Identify which cell holds the provided text, then report its [X, Y] central coordinate. 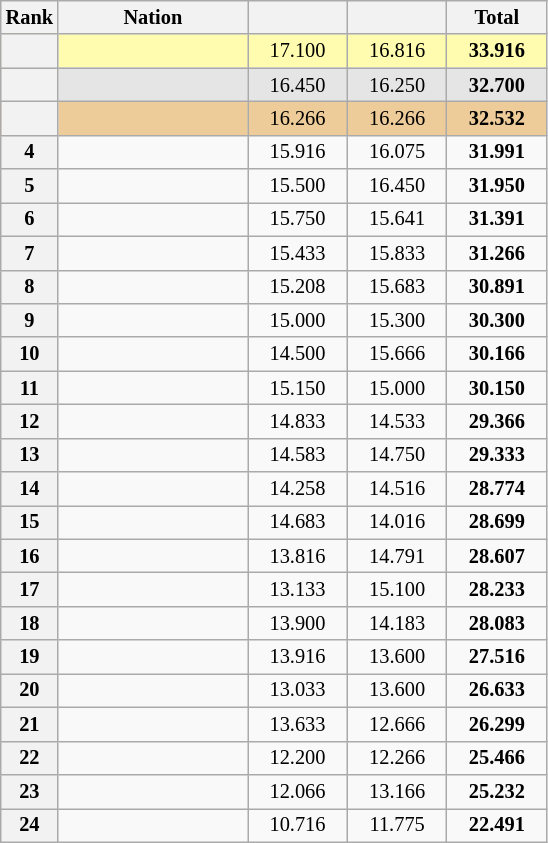
13.166 [397, 791]
11.775 [397, 825]
14.791 [397, 556]
13.033 [298, 690]
13.900 [298, 623]
14.533 [397, 421]
32.532 [497, 118]
5 [30, 186]
15.100 [397, 589]
12.266 [397, 758]
15.641 [397, 219]
28.233 [497, 589]
14.500 [298, 354]
32.700 [497, 85]
30.166 [497, 354]
15.500 [298, 186]
26.633 [497, 690]
30.891 [497, 287]
15.683 [397, 287]
16 [30, 556]
15.833 [397, 253]
17 [30, 589]
11 [30, 388]
14.183 [397, 623]
14.683 [298, 522]
7 [30, 253]
22 [30, 758]
13.916 [298, 657]
13.816 [298, 556]
10.716 [298, 825]
28.699 [497, 522]
8 [30, 287]
25.466 [497, 758]
14.833 [298, 421]
13 [30, 455]
22.491 [497, 825]
15.666 [397, 354]
17.100 [298, 51]
14 [30, 489]
24 [30, 825]
Rank [30, 17]
15.150 [298, 388]
16.075 [397, 152]
15.750 [298, 219]
15 [30, 522]
30.300 [497, 320]
31.266 [497, 253]
21 [30, 724]
26.299 [497, 724]
28.774 [497, 489]
9 [30, 320]
27.516 [497, 657]
12 [30, 421]
4 [30, 152]
14.016 [397, 522]
16.250 [397, 85]
28.607 [497, 556]
13.133 [298, 589]
28.083 [497, 623]
6 [30, 219]
10 [30, 354]
19 [30, 657]
25.232 [497, 791]
15.916 [298, 152]
13.633 [298, 724]
29.366 [497, 421]
15.208 [298, 287]
15.433 [298, 253]
33.916 [497, 51]
23 [30, 791]
31.991 [497, 152]
12.200 [298, 758]
16.816 [397, 51]
15.300 [397, 320]
31.391 [497, 219]
31.950 [497, 186]
14.258 [298, 489]
12.666 [397, 724]
12.066 [298, 791]
14.583 [298, 455]
20 [30, 690]
Nation [153, 17]
Total [497, 17]
30.150 [497, 388]
18 [30, 623]
14.750 [397, 455]
14.516 [397, 489]
29.333 [497, 455]
